From the cell containing the given text, extract its center point as [x, y] coordinate. 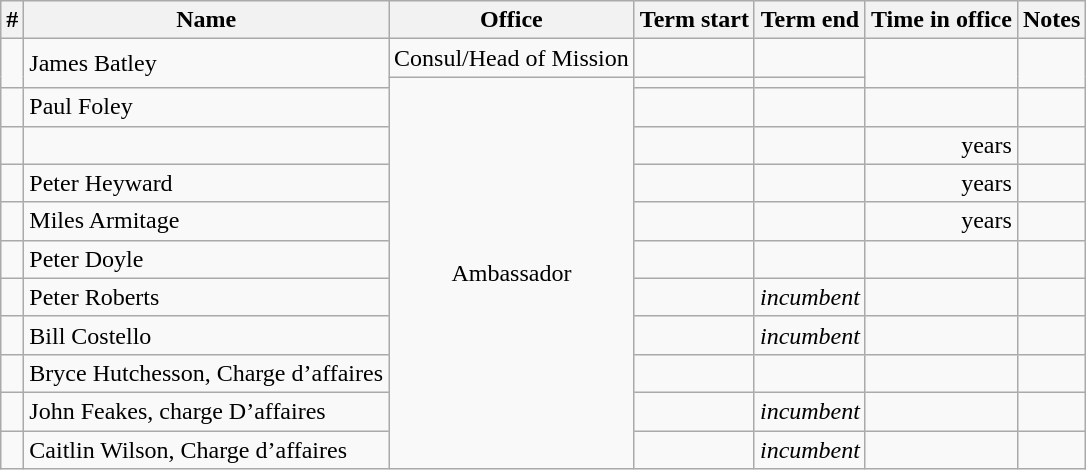
Peter Heyward [206, 183]
Consul/Head of Mission [512, 58]
Ambassador [512, 273]
Office [512, 20]
Name [206, 20]
John Feakes, charge D’affaires [206, 411]
Notes [1051, 20]
Bill Costello [206, 335]
Caitlin Wilson, Charge d’affaires [206, 449]
Peter Doyle [206, 259]
Bryce Hutchesson, Charge d’affaires [206, 373]
Time in office [941, 20]
Paul Foley [206, 107]
# [12, 20]
Term end [810, 20]
James Batley [206, 64]
Peter Roberts [206, 297]
Miles Armitage [206, 221]
Term start [694, 20]
